Pinpoint the cell where the given text exists, returning its [X, Y] midpoint coordinate. 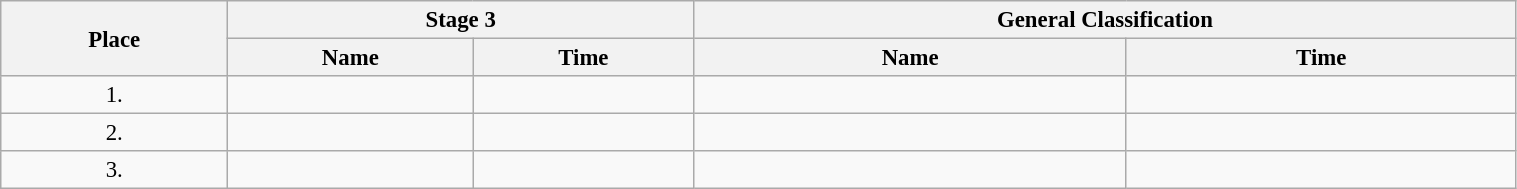
Place [114, 38]
2. [114, 133]
Stage 3 [461, 20]
General Classification [1105, 20]
1. [114, 95]
3. [114, 170]
